Return [x, y] of the center of cell containing provided text 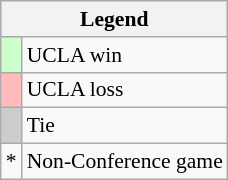
Tie [125, 126]
Non-Conference game [125, 162]
UCLA loss [125, 90]
Legend [114, 19]
* [12, 162]
UCLA win [125, 55]
